Determine the [X, Y] coordinate at the center of the cell enclosing the given text.  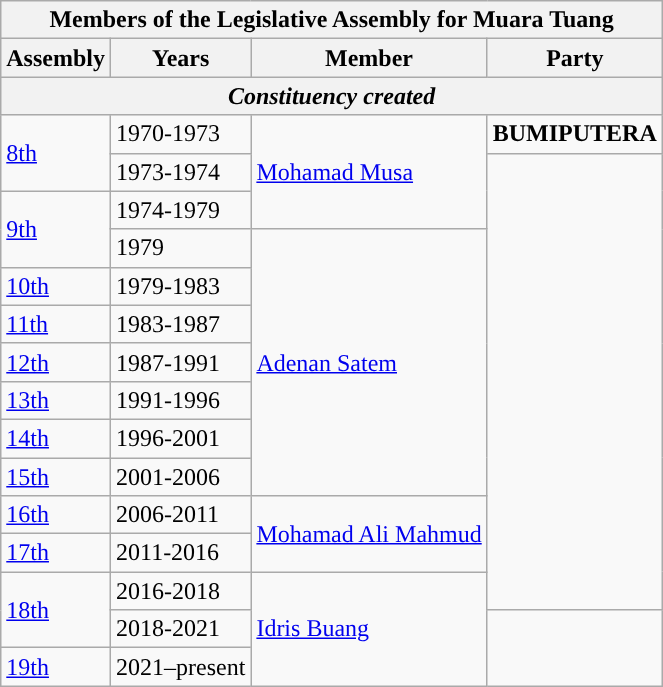
2001-2006 [180, 477]
Adenan Satem [369, 362]
9th [56, 229]
2018-2021 [180, 629]
16th [56, 515]
11th [56, 324]
1996-2001 [180, 438]
15th [56, 477]
Mohamad Ali Mahmud [369, 534]
1987-1991 [180, 362]
13th [56, 400]
2016-2018 [180, 591]
Constituency created [332, 96]
1974-1979 [180, 210]
17th [56, 553]
18th [56, 610]
1991-1996 [180, 400]
BUMIPUTERA [574, 134]
19th [56, 667]
2021–present [180, 667]
Members of the Legislative Assembly for Muara Tuang [332, 20]
1979 [180, 248]
Years [180, 58]
2011-2016 [180, 553]
Party [574, 58]
10th [56, 286]
Assembly [56, 58]
1973-1974 [180, 172]
Member [369, 58]
Idris Buang [369, 629]
1970-1973 [180, 134]
2006-2011 [180, 515]
14th [56, 438]
1983-1987 [180, 324]
Mohamad Musa [369, 172]
12th [56, 362]
8th [56, 153]
1979-1983 [180, 286]
